Identify which cell holds the provided text, then report its (X, Y) central coordinate. 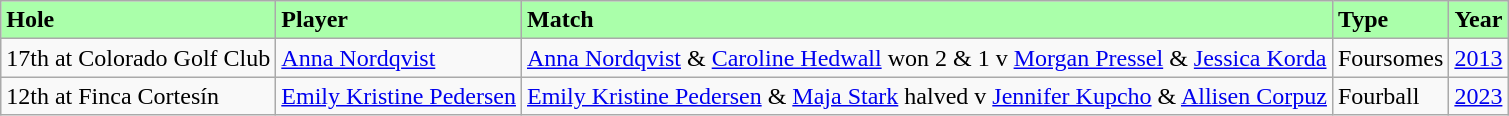
Emily Kristine Pedersen & Maja Stark halved v Jennifer Kupcho & Allisen Corpuz (926, 96)
Type (1390, 20)
Hole (138, 20)
Anna Nordqvist & Caroline Hedwall won 2 & 1 v Morgan Pressel & Jessica Korda (926, 58)
Fourball (1390, 96)
Year (1478, 20)
2023 (1478, 96)
Anna Nordqvist (399, 58)
12th at Finca Cortesín (138, 96)
Match (926, 20)
Emily Kristine Pedersen (399, 96)
Foursomes (1390, 58)
2013 (1478, 58)
17th at Colorado Golf Club (138, 58)
Player (399, 20)
